Scan for the cell matching the given text and deliver its [X, Y] coordinate at center. 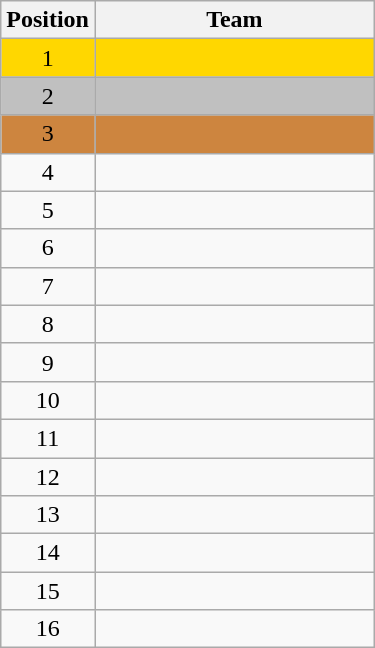
8 [48, 324]
15 [48, 591]
10 [48, 400]
5 [48, 210]
1 [48, 58]
12 [48, 477]
14 [48, 553]
9 [48, 362]
4 [48, 172]
2 [48, 96]
7 [48, 286]
Team [234, 20]
6 [48, 248]
3 [48, 134]
16 [48, 629]
13 [48, 515]
Position [48, 20]
11 [48, 438]
